Output the [x, y] coordinate of the center of the cell containing the given text.  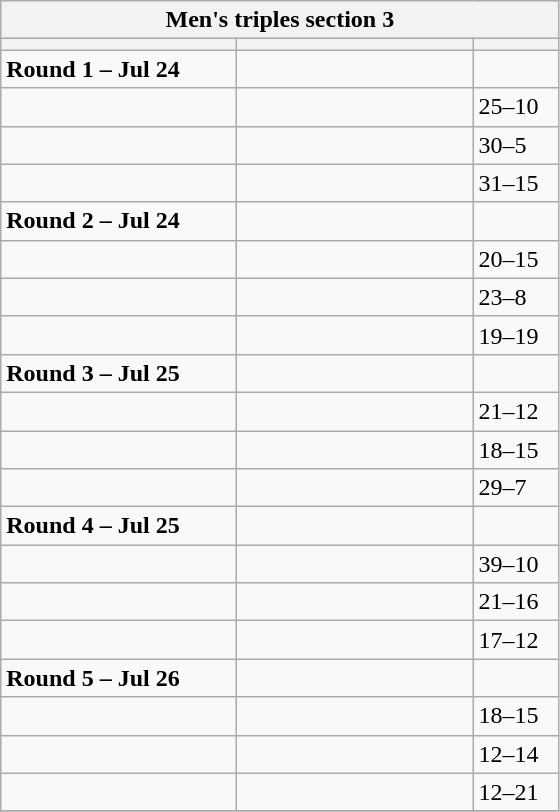
12–21 [516, 792]
21–12 [516, 411]
17–12 [516, 640]
Round 4 – Jul 25 [119, 526]
Round 1 – Jul 24 [119, 69]
Men's triples section 3 [280, 20]
20–15 [516, 259]
Round 5 – Jul 26 [119, 678]
25–10 [516, 107]
21–16 [516, 602]
31–15 [516, 183]
30–5 [516, 145]
23–8 [516, 297]
Round 2 – Jul 24 [119, 221]
19–19 [516, 335]
29–7 [516, 488]
12–14 [516, 754]
Round 3 – Jul 25 [119, 373]
39–10 [516, 564]
